Provide the [x, y] coordinate of the cell's center where the given text is located.  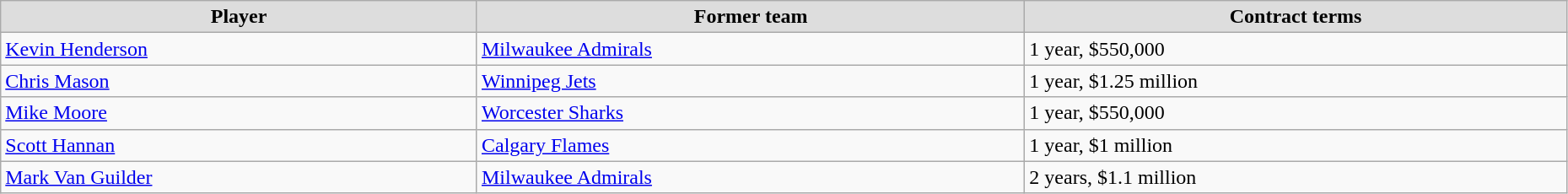
1 year, $1 million [1296, 145]
Contract terms [1296, 17]
Mark Van Guilder [240, 177]
Winnipeg Jets [751, 81]
Mike Moore [240, 113]
Worcester Sharks [751, 113]
Former team [751, 17]
1 year, $1.25 million [1296, 81]
Kevin Henderson [240, 49]
Calgary Flames [751, 145]
Player [240, 17]
Chris Mason [240, 81]
2 years, $1.1 million [1296, 177]
Scott Hannan [240, 145]
